Find where the given text appears and provide that cell's center as [x, y] coordinate. 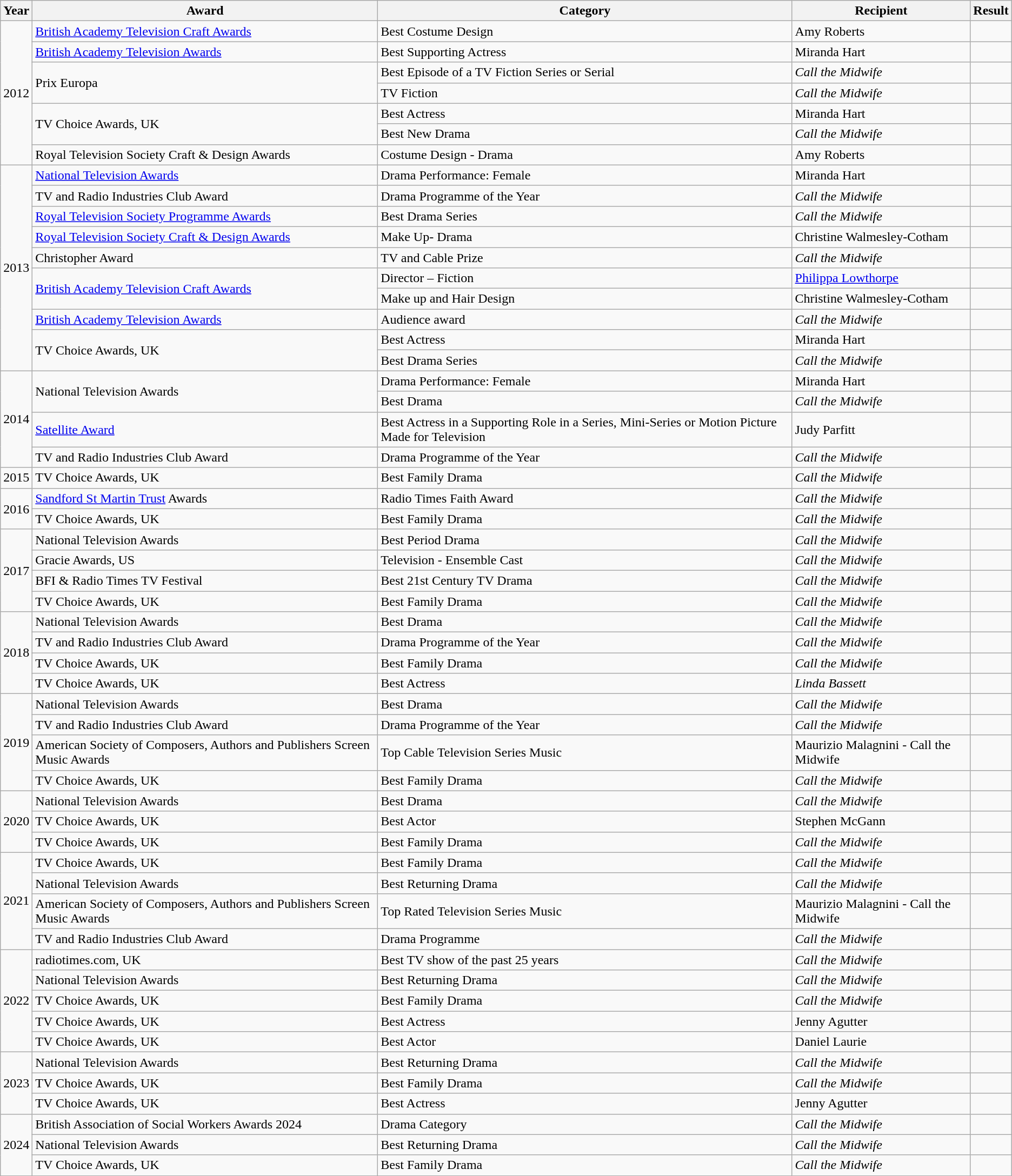
Result [991, 11]
Daniel Laurie [881, 1042]
Best Costume Design [585, 31]
2024 [16, 1145]
Audience award [585, 319]
2016 [16, 509]
Satellite Award [205, 429]
Philippa Lowthorpe [881, 278]
2021 [16, 900]
2020 [16, 821]
Category [585, 11]
Make Up- Drama [585, 237]
TV Fiction [585, 93]
Best New Drama [585, 134]
2015 [16, 478]
Best Supporting Actress [585, 52]
Radio Times Faith Award [585, 498]
Stephen McGann [881, 821]
Best TV show of the past 25 years [585, 959]
2014 [16, 419]
Christopher Award [205, 258]
2019 [16, 743]
2018 [16, 653]
2022 [16, 1000]
TV and Cable Prize [585, 258]
Judy Parfitt [881, 429]
Costume Design - Drama [585, 155]
Drama Programme [585, 939]
Gracie Awards, US [205, 560]
Top Cable Television Series Music [585, 752]
Recipient [881, 11]
radiotimes.com, UK [205, 959]
Royal Television Society Programme Awards [205, 216]
Year [16, 11]
Prix Europa [205, 83]
Best Actress in a Supporting Role in a Series, Mini-Series or Motion Picture Made for Television [585, 429]
Television - Ensemble Cast [585, 560]
Best Period Drama [585, 539]
2017 [16, 570]
Award [205, 11]
2023 [16, 1083]
Drama Category [585, 1124]
Best 21st Century TV Drama [585, 580]
Make up and Hair Design [585, 299]
BFI & Radio Times TV Festival [205, 580]
2013 [16, 268]
Linda Bassett [881, 684]
Sandford St Martin Trust Awards [205, 498]
British Association of Social Workers Awards 2024 [205, 1124]
Top Rated Television Series Music [585, 911]
Director – Fiction [585, 278]
Best Episode of a TV Fiction Series or Serial [585, 72]
2012 [16, 93]
